Pinpoint the cell where the given text exists, returning its (x, y) midpoint coordinate. 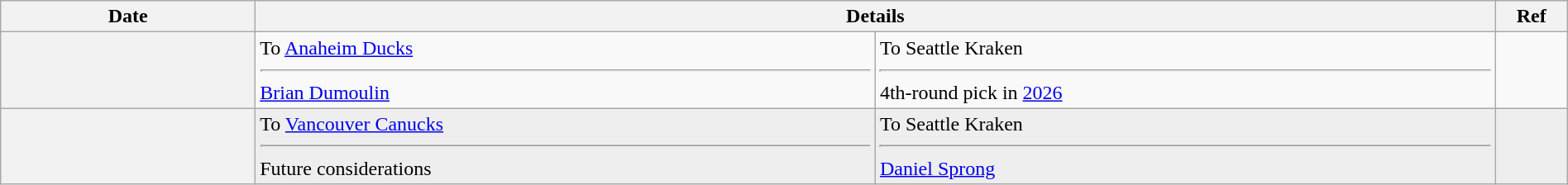
To Anaheim DucksBrian Dumoulin (566, 70)
To Seattle Kraken4th-round pick in 2026 (1185, 70)
To Vancouver CanucksFuture considerations (566, 146)
Date (128, 17)
Ref (1532, 17)
To Seattle KrakenDaniel Sprong (1185, 146)
Details (875, 17)
